Return the (x, y) coordinate for the center point of the cell that contains the specified text.  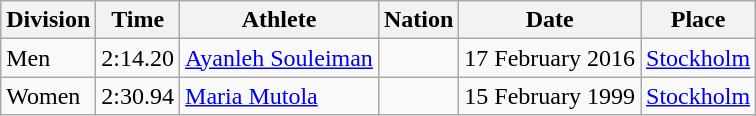
Time (138, 20)
2:14.20 (138, 58)
2:30.94 (138, 96)
Men (48, 58)
Division (48, 20)
17 February 2016 (550, 58)
Women (48, 96)
Athlete (280, 20)
Date (550, 20)
15 February 1999 (550, 96)
Maria Mutola (280, 96)
Place (698, 20)
Ayanleh Souleiman (280, 58)
Nation (418, 20)
